Detect which cell encompasses the target text, then output its (x, y) center coordinate. 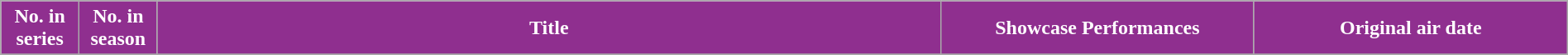
Showcase Performances (1097, 28)
No. inseries (40, 28)
Title (549, 28)
No. inseason (117, 28)
Original air date (1411, 28)
